Determine the (x, y) coordinate at the center of the cell enclosing the given text.  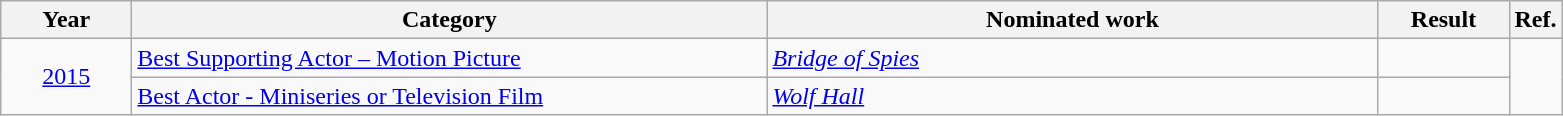
Bridge of Spies (1072, 58)
Best Actor - Miniseries or Television Film (450, 96)
Best Supporting Actor – Motion Picture (450, 58)
Wolf Hall (1072, 96)
Nominated work (1072, 20)
Category (450, 20)
Year (66, 20)
2015 (66, 77)
Result (1444, 20)
Ref. (1536, 20)
